Identify which cell holds the provided text, then report its [x, y] central coordinate. 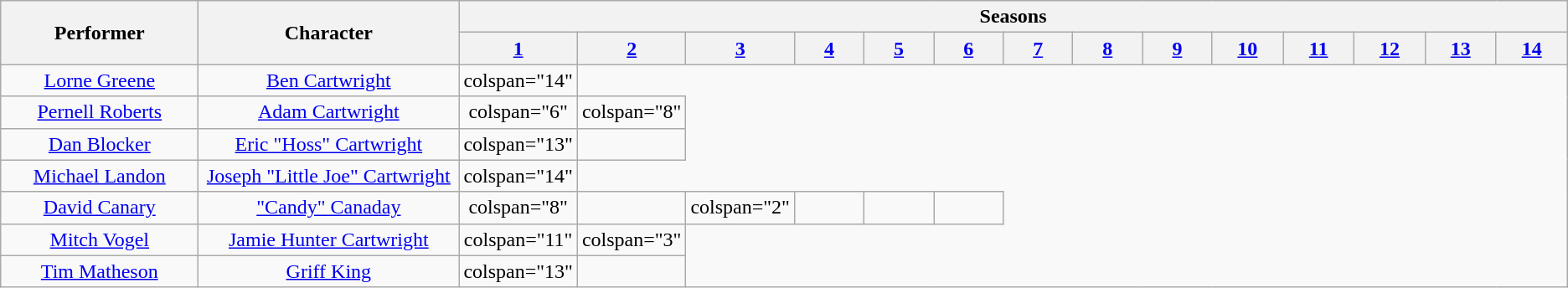
3 [740, 49]
"Candy" Canaday [328, 208]
1 [518, 49]
14 [1531, 49]
Lorne Greene [100, 80]
Mitch Vogel [100, 239]
Character [328, 33]
Griff King [328, 271]
colspan="2" [740, 208]
2 [632, 49]
10 [1248, 49]
12 [1389, 49]
Tim Matheson [100, 271]
Adam Cartwright [328, 112]
Michael Landon [100, 176]
Jamie Hunter Cartwright [328, 239]
13 [1461, 49]
Performer [100, 33]
colspan="6" [518, 112]
5 [900, 49]
David Canary [100, 208]
Pernell Roberts [100, 112]
8 [1107, 49]
6 [968, 49]
Eric "Hoss" Cartwright [328, 144]
colspan="3" [632, 239]
Ben Cartwright [328, 80]
11 [1318, 49]
9 [1178, 49]
Dan Blocker [100, 144]
4 [829, 49]
Seasons [1014, 17]
Joseph "Little Joe" Cartwright [328, 176]
colspan="11" [518, 239]
7 [1039, 49]
